Find where the given text appears and provide that cell's center as (X, Y) coordinate. 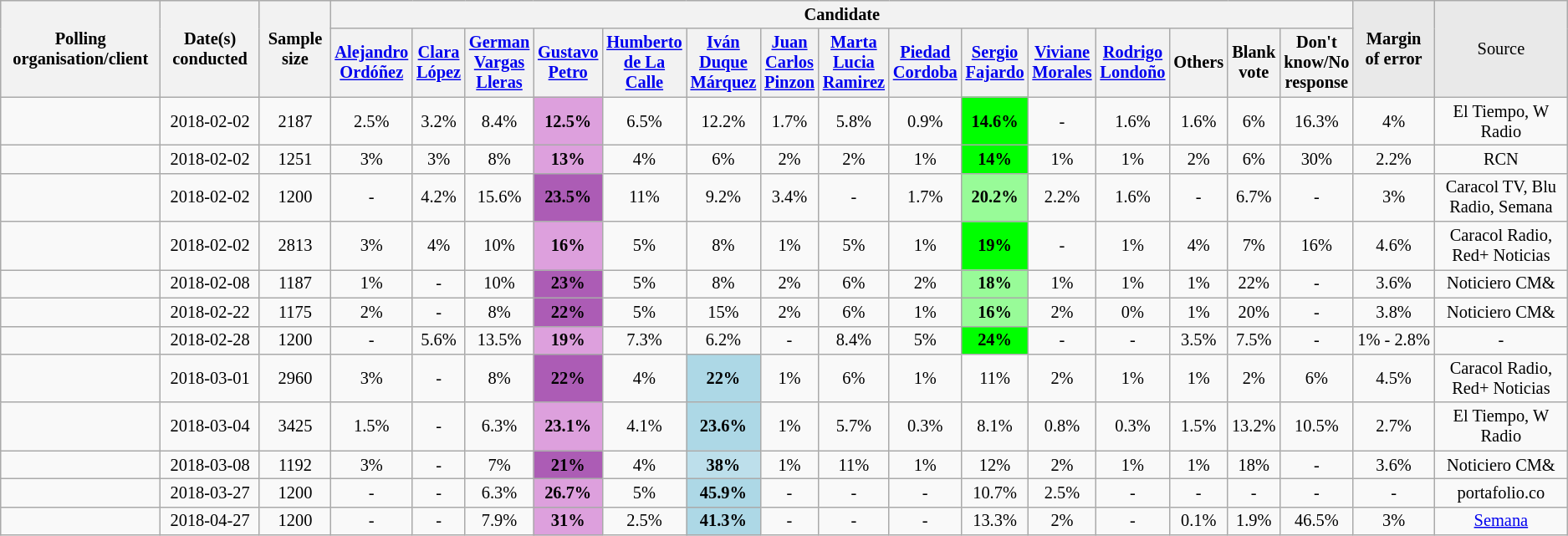
Candidate (841, 14)
Others (1198, 63)
3.5% (1198, 340)
46.5% (1316, 521)
6.7% (1254, 197)
8.1% (995, 426)
Blank vote (1254, 63)
Sample size (294, 48)
13% (568, 159)
13.3% (995, 521)
12.5% (568, 121)
5.8% (854, 121)
1175 (294, 312)
2018-02-22 (211, 312)
2960 (294, 378)
Don't know/No response (1316, 63)
7.3% (644, 340)
Viviane Morales (1062, 63)
Clara López (438, 63)
7.9% (499, 521)
Sergio Fajardo (995, 63)
30% (1316, 159)
7.5% (1254, 340)
Iván Duque Márquez (724, 63)
Polling organisation/client (80, 48)
2018-02-28 (211, 340)
0.9% (925, 121)
2018-02-08 (211, 283)
45.9% (724, 493)
6.5% (644, 121)
Semana (1501, 521)
0% (1133, 312)
10.5% (1316, 426)
2018-03-27 (211, 493)
RCN (1501, 159)
0.8% (1062, 426)
Rodrigo Londoño (1133, 63)
20% (1254, 312)
Marta Lucia Ramirez (854, 63)
2018-03-01 (211, 378)
14.6% (995, 121)
0.1% (1198, 521)
41.3% (724, 521)
23.1% (568, 426)
16.3% (1316, 121)
2018-04-27 (211, 521)
portafolio.co (1501, 493)
2813 (294, 246)
4.6% (1393, 246)
13.2% (1254, 426)
23.5% (568, 197)
3.8% (1393, 312)
4.2% (438, 197)
38% (724, 465)
24% (995, 340)
Piedad Cordoba (925, 63)
13.5% (499, 340)
5.6% (438, 340)
3.2% (438, 121)
26.7% (568, 493)
Source (1501, 48)
1192 (294, 465)
Caracol TV, Blu Radio, Semana (1501, 197)
10.7% (995, 493)
21% (568, 465)
German Vargas Lleras (499, 63)
5.7% (854, 426)
1187 (294, 283)
1251 (294, 159)
12.2% (724, 121)
3425 (294, 426)
23.6% (724, 426)
23% (568, 283)
9.2% (724, 197)
31% (568, 521)
12% (995, 465)
Margin of error (1393, 48)
4.1% (644, 426)
1.9% (1254, 521)
15% (724, 312)
20.2% (995, 197)
3.4% (789, 197)
Juan Carlos Pinzon (789, 63)
2187 (294, 121)
Alejandro Ordóñez (371, 63)
2018-03-04 (211, 426)
2018-03-08 (211, 465)
2.7% (1393, 426)
6.2% (724, 340)
15.6% (499, 197)
14% (995, 159)
1% - 2.8% (1393, 340)
4.5% (1393, 378)
Gustavo Petro (568, 63)
Humberto de La Calle (644, 63)
Date(s) conducted (211, 48)
